Return the [X, Y] coordinate for the center point of the cell that contains the specified text.  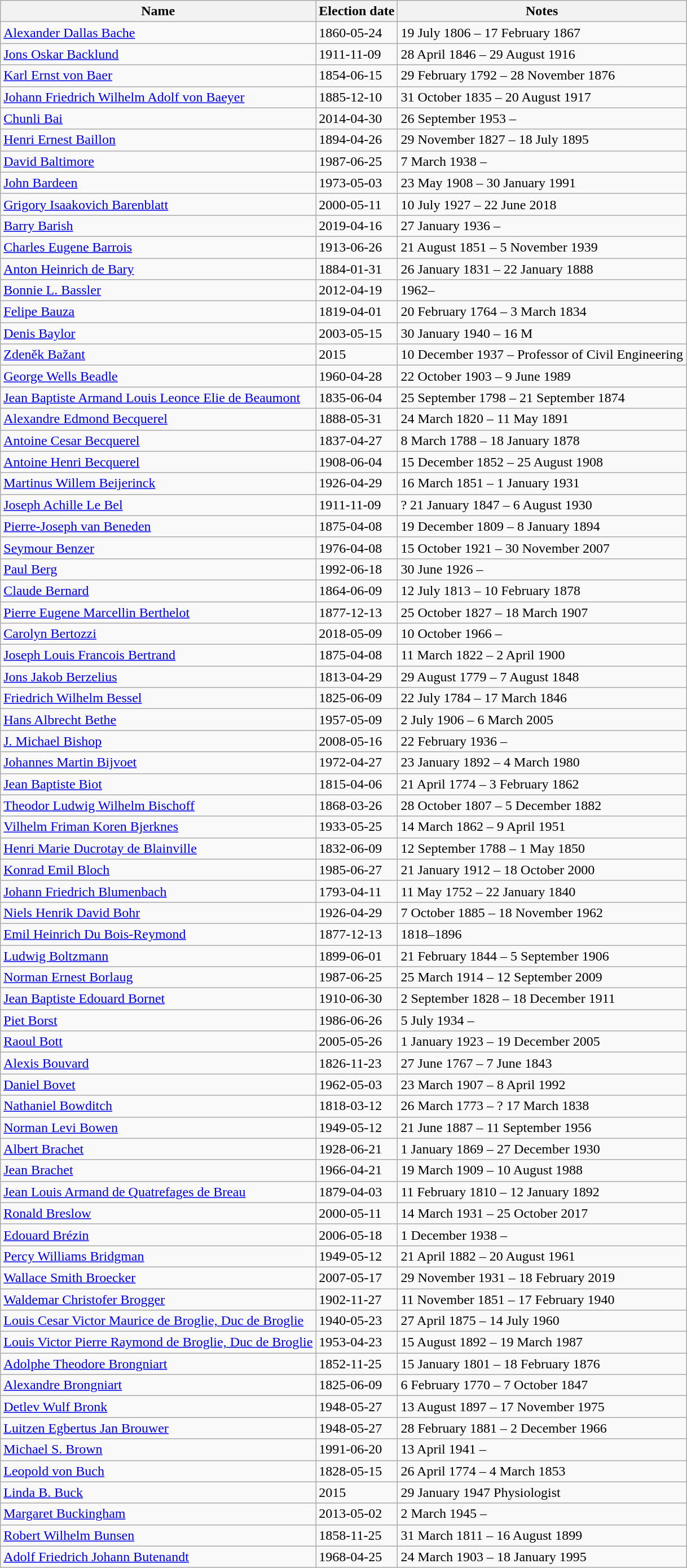
11 February 1810 – 12 January 1892 [542, 1192]
Friedrich Wilhelm Bessel [158, 698]
Norman Ernest Borlaug [158, 977]
1860-05-24 [356, 33]
1852-11-25 [356, 1364]
Margaret Buckingham [158, 1514]
5 July 1934 – [542, 1020]
1 January 1923 – 19 December 2005 [542, 1042]
1908-06-04 [356, 462]
Election date [356, 11]
Nathaniel Bowditch [158, 1106]
Alexandre Brongniart [158, 1385]
11 November 1851 – 17 February 1940 [542, 1299]
12 September 1788 – 1 May 1850 [542, 848]
2012-04-19 [356, 290]
15 December 1852 – 25 August 1908 [542, 462]
2019-04-16 [356, 226]
2007-05-17 [356, 1278]
Jean Baptiste Armand Louis Leonce Elie de Beaumont [158, 398]
26 January 1831 – 22 January 1888 [542, 269]
27 January 1936 – [542, 226]
Linda B. Buck [158, 1492]
29 November 1827 – 18 July 1895 [542, 140]
1962-05-03 [356, 1085]
21 June 1887 – 11 September 1956 [542, 1127]
21 April 1774 – 3 February 1862 [542, 784]
1953-04-23 [356, 1342]
23 March 1907 – 8 April 1992 [542, 1085]
Henri Ernest Baillon [158, 140]
14 March 1862 – 9 April 1951 [542, 827]
Daniel Bovet [158, 1085]
26 September 1953 – [542, 118]
1902-11-27 [356, 1299]
25 October 1827 – 18 March 1907 [542, 612]
Jean Louis Armand de Quatrefages de Breau [158, 1192]
Pierre-Joseph van Beneden [158, 526]
13 August 1897 – 17 November 1975 [542, 1407]
1793-04-11 [356, 891]
Konrad Emil Bloch [158, 870]
2 March 1945 – [542, 1514]
1966-04-21 [356, 1170]
29 August 1779 – 7 August 1848 [542, 677]
J. Michael Bishop [158, 741]
Paul Berg [158, 569]
Ludwig Boltzmann [158, 956]
22 July 1784 – 17 March 1846 [542, 698]
8 March 1788 – 18 January 1878 [542, 441]
Martinus Willem Beijerinck [158, 483]
Alexandre Edmond Becquerel [158, 419]
? 21 January 1847 – 6 August 1930 [542, 505]
15 August 1892 – 19 March 1987 [542, 1342]
1960-04-28 [356, 376]
Adolphe Theodore Brongniart [158, 1364]
2003-05-15 [356, 333]
Alexander Dallas Bache [158, 33]
Jean Baptiste Biot [158, 784]
1972-04-27 [356, 763]
21 August 1851 – 5 November 1939 [542, 247]
2014-04-30 [356, 118]
7 October 1885 – 18 November 1962 [542, 913]
1813-04-29 [356, 677]
Johann Friedrich Wilhelm Adolf von Baeyer [158, 97]
1985-06-27 [356, 870]
22 October 1903 – 9 June 1989 [542, 376]
11 May 1752 – 22 January 1840 [542, 891]
1 December 1938 – [542, 1235]
David Baltimore [158, 161]
1819-04-01 [356, 312]
15 January 1801 – 18 February 1876 [542, 1364]
1986-06-26 [356, 1020]
Leopold von Buch [158, 1471]
Pierre Eugene Marcellin Berthelot [158, 612]
Luitzen Egbertus Jan Brouwer [158, 1428]
28 April 1846 – 29 August 1916 [542, 54]
Anton Heinrich de Bary [158, 269]
George Wells Beadle [158, 376]
2006-05-18 [356, 1235]
Denis Baylor [158, 333]
25 September 1798 – 21 September 1874 [542, 398]
1885-12-10 [356, 97]
Karl Ernst von Baer [158, 76]
1815-04-06 [356, 784]
Hans Albrecht Bethe [158, 720]
2013-05-02 [356, 1514]
12 July 1813 – 10 February 1878 [542, 591]
21 April 1882 – 20 August 1961 [542, 1256]
Edouard Brézin [158, 1235]
1968-04-25 [356, 1557]
Joseph Louis Francois Bertrand [158, 655]
Joseph Achille Le Bel [158, 505]
1899-06-01 [356, 956]
1940-05-23 [356, 1321]
24 March 1903 – 18 January 1995 [542, 1557]
Claude Bernard [158, 591]
29 February 1792 – 28 November 1876 [542, 76]
Johannes Martin Bijvoet [158, 763]
10 July 1927 – 22 June 2018 [542, 204]
1832-06-09 [356, 848]
Notes [542, 11]
Jean Brachet [158, 1170]
29 January 1947 Physiologist [542, 1492]
Barry Barish [158, 226]
26 March 1773 – ? 17 March 1838 [542, 1106]
Raoul Bott [158, 1042]
Percy Williams Bridgman [158, 1256]
6 February 1770 – 7 October 1847 [542, 1385]
Robert Wilhelm Bunsen [158, 1535]
Norman Levi Bowen [158, 1127]
Henri Marie Ducrotay de Blainville [158, 848]
Vilhelm Friman Koren Bjerknes [158, 827]
1957-05-09 [356, 720]
13 April 1941 – [542, 1450]
2 July 1906 – 6 March 2005 [542, 720]
1928-06-21 [356, 1149]
28 October 1807 – 5 December 1882 [542, 805]
27 June 1767 – 7 June 1843 [542, 1063]
Antoine Henri Becquerel [158, 462]
Charles Eugene Barrois [158, 247]
Felipe Bauza [158, 312]
Jons Jakob Berzelius [158, 677]
23 May 1908 – 30 January 1991 [542, 183]
1818-03-12 [356, 1106]
1933-05-25 [356, 827]
1858-11-25 [356, 1535]
15 October 1921 – 30 November 2007 [542, 548]
16 March 1851 – 1 January 1931 [542, 483]
1910-06-30 [356, 999]
21 February 1844 – 5 September 1906 [542, 956]
John Bardeen [158, 183]
10 December 1937 – Professor of Civil Engineering [542, 355]
25 March 1914 – 12 September 2009 [542, 977]
7 March 1938 – [542, 161]
1864-06-09 [356, 591]
20 February 1764 – 3 March 1834 [542, 312]
27 April 1875 – 14 July 1960 [542, 1321]
Name [158, 11]
31 October 1835 – 20 August 1917 [542, 97]
Wallace Smith Broecker [158, 1278]
2018-05-09 [356, 634]
Bonnie L. Bassler [158, 290]
19 July 1806 – 17 February 1867 [542, 33]
2005-05-26 [356, 1042]
Theodor Ludwig Wilhelm Bischoff [158, 805]
30 January 1940 – 16 M [542, 333]
1826-11-23 [356, 1063]
Detlev Wulf Bronk [158, 1407]
Albert Brachet [158, 1149]
Louis Cesar Victor Maurice de Broglie, Duc de Broglie [158, 1321]
Waldemar Christofer Brogger [158, 1299]
1962– [542, 290]
Carolyn Bertozzi [158, 634]
1868-03-26 [356, 805]
1884-01-31 [356, 269]
1913-06-26 [356, 247]
1854-06-15 [356, 76]
26 April 1774 – 4 March 1853 [542, 1471]
Jean Baptiste Edouard Bornet [158, 999]
1828-05-15 [356, 1471]
Piet Borst [158, 1020]
1894-04-26 [356, 140]
28 February 1881 – 2 December 1966 [542, 1428]
1976-04-08 [356, 548]
22 February 1936 – [542, 741]
11 March 1822 – 2 April 1900 [542, 655]
Michael S. Brown [158, 1450]
Louis Victor Pierre Raymond de Broglie, Duc de Broglie [158, 1342]
29 November 1931 – 18 February 2019 [542, 1278]
14 March 1931 – 25 October 2017 [542, 1213]
21 January 1912 – 18 October 2000 [542, 870]
Jons Oskar Backlund [158, 54]
Niels Henrik David Bohr [158, 913]
Adolf Friedrich Johann Butenandt [158, 1557]
Johann Friedrich Blumenbach [158, 891]
1835-06-04 [356, 398]
23 January 1892 – 4 March 1980 [542, 763]
19 December 1809 – 8 January 1894 [542, 526]
2 September 1828 – 18 December 1911 [542, 999]
1888-05-31 [356, 419]
19 March 1909 – 10 August 1988 [542, 1170]
Seymour Benzer [158, 548]
24 March 1820 – 11 May 1891 [542, 419]
1879-04-03 [356, 1192]
1 January 1869 – 27 December 1930 [542, 1149]
10 October 1966 – [542, 634]
1973-05-03 [356, 183]
Ronald Breslow [158, 1213]
30 June 1926 – [542, 569]
1991-06-20 [356, 1450]
1837-04-27 [356, 441]
Grigory Isaakovich Barenblatt [158, 204]
2008-05-16 [356, 741]
31 March 1811 – 16 August 1899 [542, 1535]
Alexis Bouvard [158, 1063]
Zdeněk Bažant [158, 355]
Antoine Cesar Becquerel [158, 441]
1818–1896 [542, 934]
Emil Heinrich Du Bois-Reymond [158, 934]
1992-06-18 [356, 569]
Chunli Bai [158, 118]
